From the cell containing the given text, extract its center point as [x, y] coordinate. 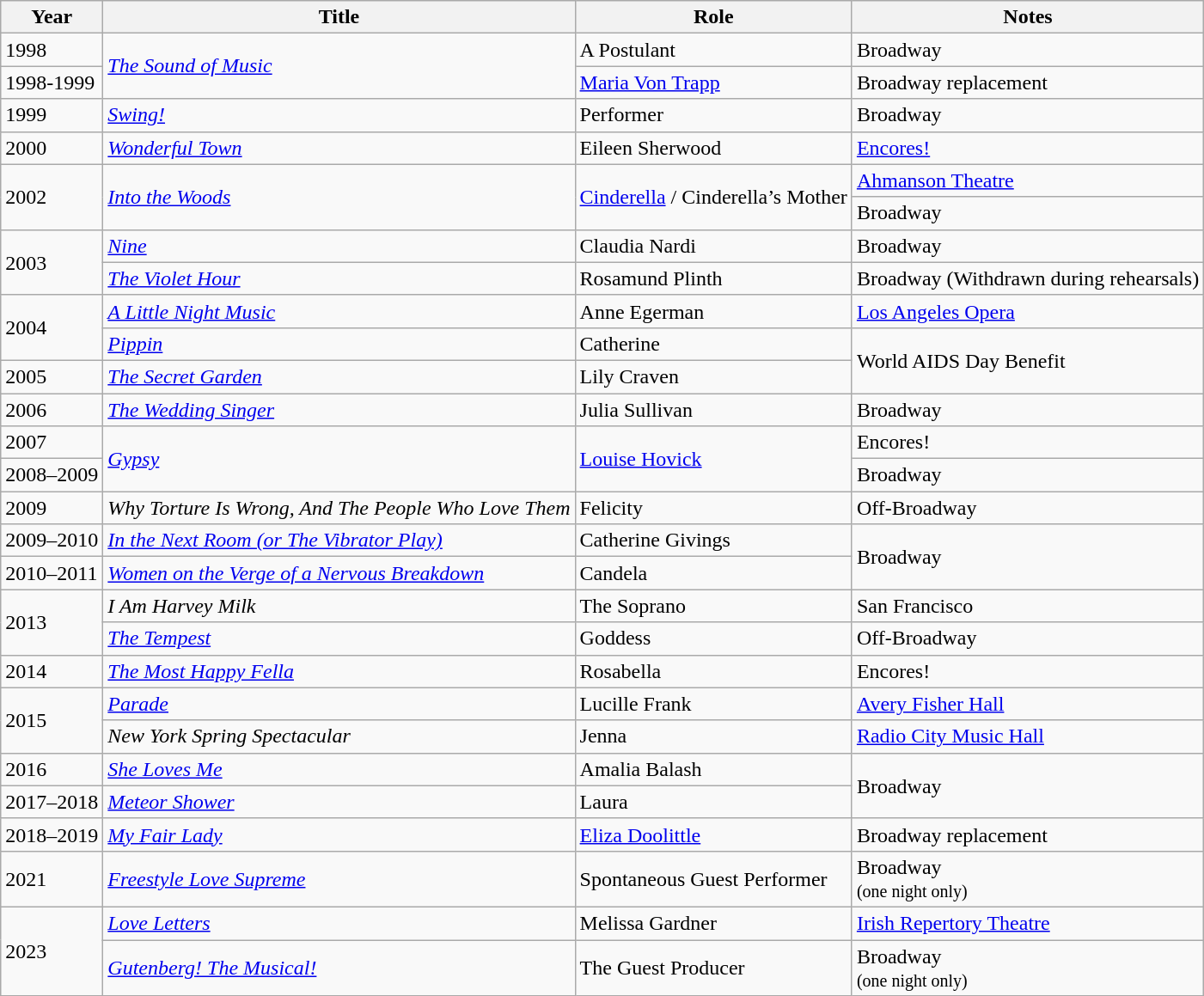
Notes [1028, 17]
2003 [52, 262]
2008–2009 [52, 475]
Eliza Doolittle [713, 834]
Jenna [713, 736]
Amalia Balash [713, 769]
2000 [52, 148]
Irish Repertory Theatre [1028, 923]
Radio City Music Hall [1028, 736]
2021 [52, 878]
New York Spring Spectacular [339, 736]
World AIDS Day Benefit [1028, 360]
Lily Craven [713, 376]
The Violet Hour [339, 278]
Rosabella [713, 671]
2009–2010 [52, 541]
Gypsy [339, 459]
1998-1999 [52, 82]
Felicity [713, 508]
Claudia Nardi [713, 246]
Laura [713, 802]
Nine [339, 246]
Parade [339, 704]
Louise Hovick [713, 459]
1999 [52, 115]
Lucille Frank [713, 704]
Catherine [713, 344]
Cinderella / Cinderella’s Mother [713, 197]
Role [713, 17]
Maria Von Trapp [713, 82]
2004 [52, 327]
Into the Woods [339, 197]
Why Torture Is Wrong, And The People Who Love Them [339, 508]
2005 [52, 376]
Freestyle Love Supreme [339, 878]
Julia Sullivan [713, 410]
The Soprano [713, 606]
Ahmanson Theatre [1028, 180]
2017–2018 [52, 802]
The Sound of Music [339, 66]
Candela [713, 573]
In the Next Room (or The Vibrator Play) [339, 541]
The Wedding Singer [339, 410]
Swing! [339, 115]
The Secret Garden [339, 376]
2002 [52, 197]
Meteor Shower [339, 802]
Avery Fisher Hall [1028, 704]
2013 [52, 622]
Wonderful Town [339, 148]
Rosamund Plinth [713, 278]
Pippin [339, 344]
2009 [52, 508]
Anne Egerman [713, 311]
2023 [52, 950]
2018–2019 [52, 834]
2015 [52, 720]
Gutenberg! The Musical! [339, 968]
2016 [52, 769]
A Little Night Music [339, 311]
Goddess [713, 639]
Broadway (Withdrawn during rehearsals) [1028, 278]
Title [339, 17]
Performer [713, 115]
2014 [52, 671]
2006 [52, 410]
The Tempest [339, 639]
Women on the Verge of a Nervous Breakdown [339, 573]
My Fair Lady [339, 834]
Los Angeles Opera [1028, 311]
Melissa Gardner [713, 923]
I Am Harvey Milk [339, 606]
Love Letters [339, 923]
Spontaneous Guest Performer [713, 878]
Eileen Sherwood [713, 148]
Catherine Givings [713, 541]
The Most Happy Fella [339, 671]
Year [52, 17]
2010–2011 [52, 573]
1998 [52, 50]
The Guest Producer [713, 968]
San Francisco [1028, 606]
A Postulant [713, 50]
2007 [52, 443]
She Loves Me [339, 769]
